Return (x, y) of the center of cell containing provided text 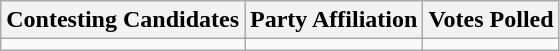
Contesting Candidates (123, 20)
Votes Polled (491, 20)
Party Affiliation (334, 20)
